Detect which cell encompasses the target text, then output its (X, Y) center coordinate. 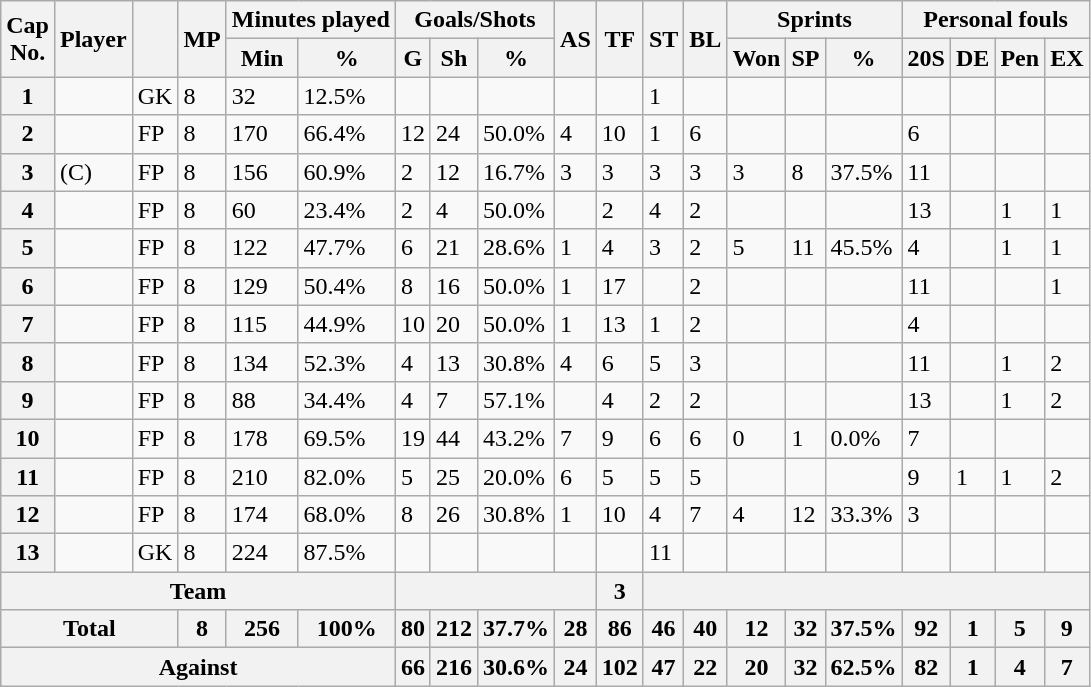
66.4% (346, 134)
30.6% (516, 667)
62.5% (864, 667)
47 (663, 667)
92 (926, 629)
60 (262, 210)
DE (973, 58)
256 (262, 629)
25 (454, 477)
20.0% (516, 477)
68.0% (346, 515)
60.9% (346, 172)
87.5% (346, 553)
19 (412, 438)
44 (454, 438)
210 (262, 477)
Min (262, 58)
G (412, 58)
69.5% (346, 438)
Pen (1020, 58)
Minutes played (310, 20)
156 (262, 172)
28 (576, 629)
0.0% (864, 438)
174 (262, 515)
82.0% (346, 477)
28.6% (516, 248)
21 (454, 248)
12.5% (346, 96)
115 (262, 324)
AS (576, 39)
EX (1067, 58)
BL (706, 39)
33.3% (864, 515)
Sprints (814, 20)
44.9% (346, 324)
34.4% (346, 400)
Against (198, 667)
Sh (454, 58)
CapNo. (28, 39)
Team (198, 591)
129 (262, 286)
MP (202, 39)
50.4% (346, 286)
100% (346, 629)
TF (620, 39)
66 (412, 667)
88 (262, 400)
40 (706, 629)
212 (454, 629)
20S (926, 58)
57.1% (516, 400)
0 (756, 438)
47.7% (346, 248)
26 (454, 515)
Personal fouls (996, 20)
22 (706, 667)
82 (926, 667)
17 (620, 286)
122 (262, 248)
(C) (93, 172)
134 (262, 362)
Won (756, 58)
45.5% (864, 248)
Total (90, 629)
102 (620, 667)
16 (454, 286)
216 (454, 667)
Goals/Shots (474, 20)
23.4% (346, 210)
178 (262, 438)
SP (806, 58)
37.7% (516, 629)
170 (262, 134)
86 (620, 629)
ST (663, 39)
16.7% (516, 172)
43.2% (516, 438)
224 (262, 553)
Player (93, 39)
52.3% (346, 362)
46 (663, 629)
80 (412, 629)
